Return (x, y) of the center of cell containing provided text 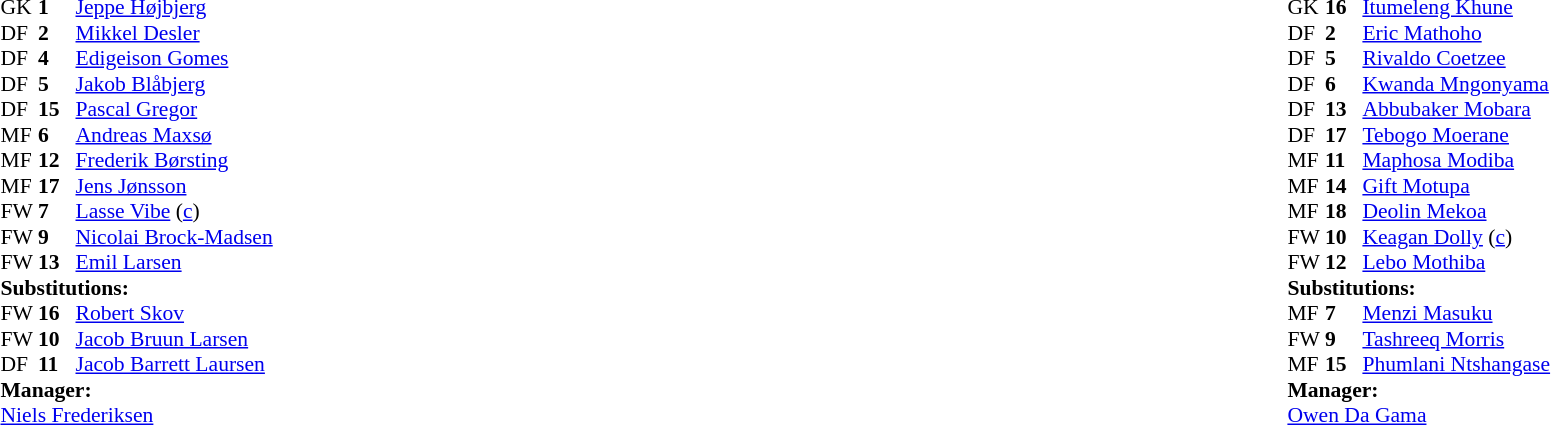
14 (1344, 186)
Jacob Bruun Larsen (174, 339)
4 (57, 59)
Rivaldo Coetzee (1456, 59)
Gift Motupa (1456, 186)
Tebogo Moerane (1456, 135)
Phumlani Ntshangase (1456, 365)
Deolin Mekoa (1456, 211)
18 (1344, 211)
Eric Mathoho (1456, 33)
Maphosa Modiba (1456, 161)
Kwanda Mngonyama (1456, 84)
Tashreeq Morris (1456, 339)
Jens Jønsson (174, 186)
Jacob Barrett Laursen (174, 365)
Frederik Børsting (174, 161)
Keagan Dolly (c) (1456, 237)
Lasse Vibe (c) (174, 211)
Emil Larsen (174, 263)
16 (57, 313)
Menzi Masuku (1456, 313)
Mikkel Desler (174, 33)
Andreas Maxsø (174, 135)
Lebo Mothiba (1456, 263)
Edigeison Gomes (174, 59)
Abbubaker Mobara (1456, 109)
Robert Skov (174, 313)
Nicolai Brock-Madsen (174, 237)
Jakob Blåbjerg (174, 84)
Pascal Gregor (174, 109)
